Capture the cell that displays the provided text and extract its [x, y] central coordinate. 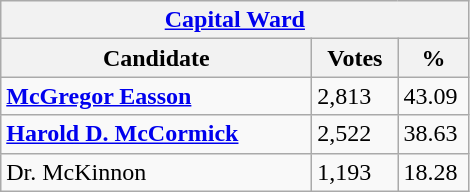
McGregor Easson [156, 96]
Votes [355, 58]
Candidate [156, 58]
38.63 [434, 134]
Dr. McKinnon [156, 172]
18.28 [434, 172]
43.09 [434, 96]
% [434, 58]
2,813 [355, 96]
Capital Ward [235, 20]
Harold D. McCormick [156, 134]
1,193 [355, 172]
2,522 [355, 134]
